Provide the [X, Y] coordinate of the cell's center where the given text is located.  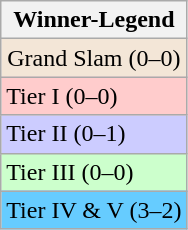
Grand Slam (0–0) [94, 58]
Tier IV & V (3–2) [94, 210]
Tier III (0–0) [94, 172]
Winner-Legend [94, 20]
Tier I (0–0) [94, 96]
Tier II (0–1) [94, 134]
